Search for the cell housing the specified text and yield its (X, Y) center coordinate. 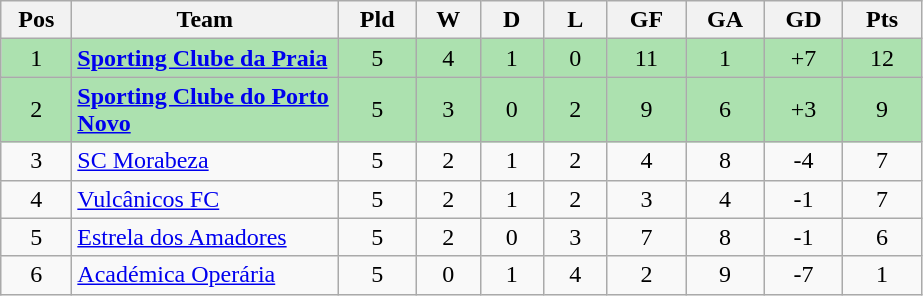
Académica Operária (205, 275)
Vulcânicos FC (205, 199)
GD (804, 20)
L (576, 20)
+7 (804, 58)
11 (646, 58)
+3 (804, 110)
Sporting Clube da Praia (205, 58)
Pld (378, 20)
-7 (804, 275)
SC Morabeza (205, 161)
Sporting Clube do Porto Novo (205, 110)
-4 (804, 161)
Estrela dos Amadores (205, 237)
W (448, 20)
Pts (882, 20)
Pos (36, 20)
Team (205, 20)
GA (726, 20)
GF (646, 20)
12 (882, 58)
D (512, 20)
